Scan for the cell matching the given text and deliver its [X, Y] coordinate at center. 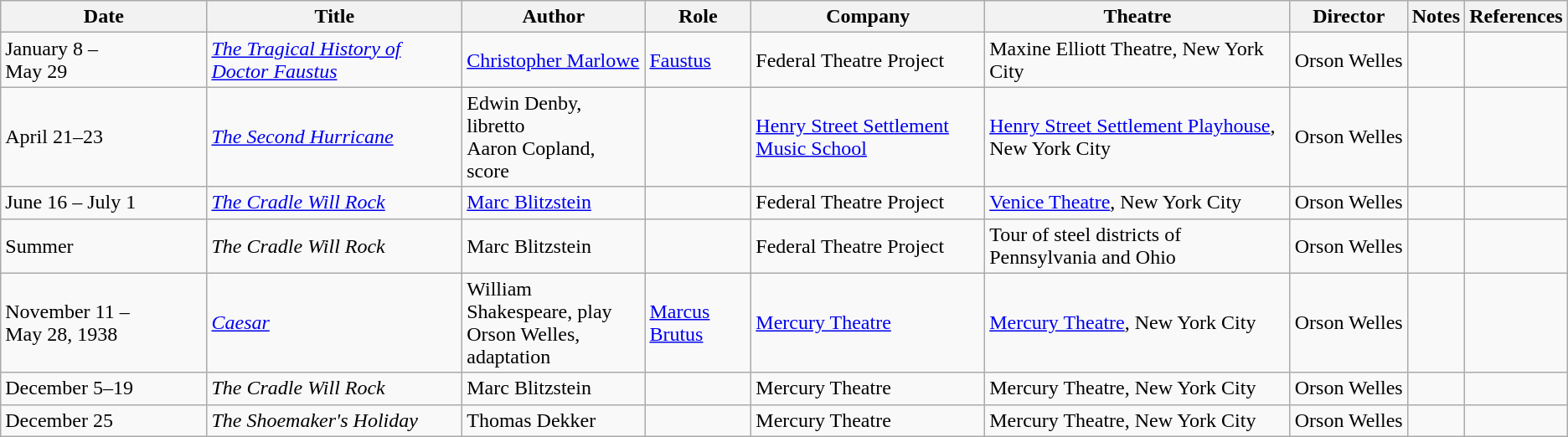
April 21–23 [104, 137]
January 8 –May 29 [104, 60]
Venice Theatre, New York City [1137, 203]
December 5–19 [104, 388]
Henry Street Settlement Playhouse, New York City [1137, 137]
Theatre [1137, 17]
Company [868, 17]
Tour of steel districts of Pennsylvania and Ohio [1137, 246]
Notes [1436, 17]
June 16 – July 1 [104, 203]
November 11 – May 28, 1938 [104, 323]
Caesar [335, 323]
Thomas Dekker [554, 420]
References [1516, 17]
Author [554, 17]
Henry Street Settlement Music School [868, 137]
The Second Hurricane [335, 137]
Director [1349, 17]
Title [335, 17]
Marcus Brutus [699, 323]
Role [699, 17]
December 25 [104, 420]
Maxine Elliott Theatre, New York City [1137, 60]
Faustus [699, 60]
Christopher Marlowe [554, 60]
Summer [104, 246]
The Shoemaker's Holiday [335, 420]
Edwin Denby, librettoAaron Copland, score [554, 137]
Date [104, 17]
William Shakespeare, playOrson Welles, adaptation [554, 323]
The Tragical History of Doctor Faustus [335, 60]
